Capture the cell that displays the provided text and extract its (x, y) central coordinate. 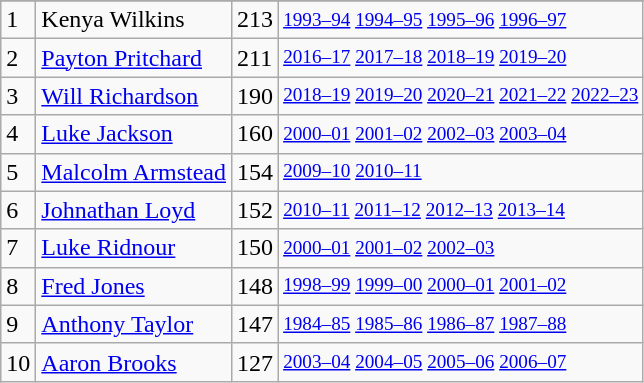
9 (18, 324)
Fred Jones (134, 286)
2 (18, 58)
2000–01 2001–02 2002–03 (461, 248)
Kenya Wilkins (134, 20)
2003–04 2004–05 2005–06 2006–07 (461, 362)
148 (256, 286)
Luke Ridnour (134, 248)
10 (18, 362)
Aaron Brooks (134, 362)
4 (18, 134)
Luke Jackson (134, 134)
Anthony Taylor (134, 324)
213 (256, 20)
2010–11 2011–12 2012–13 2013–14 (461, 210)
Johnathan Loyd (134, 210)
Payton Pritchard (134, 58)
1998–99 1999–00 2000–01 2001–02 (461, 286)
160 (256, 134)
2016–17 2017–18 2018–19 2019–20 (461, 58)
154 (256, 172)
2009–10 2010–11 (461, 172)
147 (256, 324)
7 (18, 248)
5 (18, 172)
1993–94 1994–95 1995–96 1996–97 (461, 20)
Will Richardson (134, 96)
127 (256, 362)
152 (256, 210)
150 (256, 248)
2000–01 2001–02 2002–03 2003–04 (461, 134)
190 (256, 96)
8 (18, 286)
2018–19 2019–20 2020–21 2021–22 2022–23 (461, 96)
Malcolm Armstead (134, 172)
3 (18, 96)
6 (18, 210)
1 (18, 20)
1984–85 1985–86 1986–87 1987–88 (461, 324)
211 (256, 58)
